Return the [x, y] coordinate for the center point of the cell that contains the specified text.  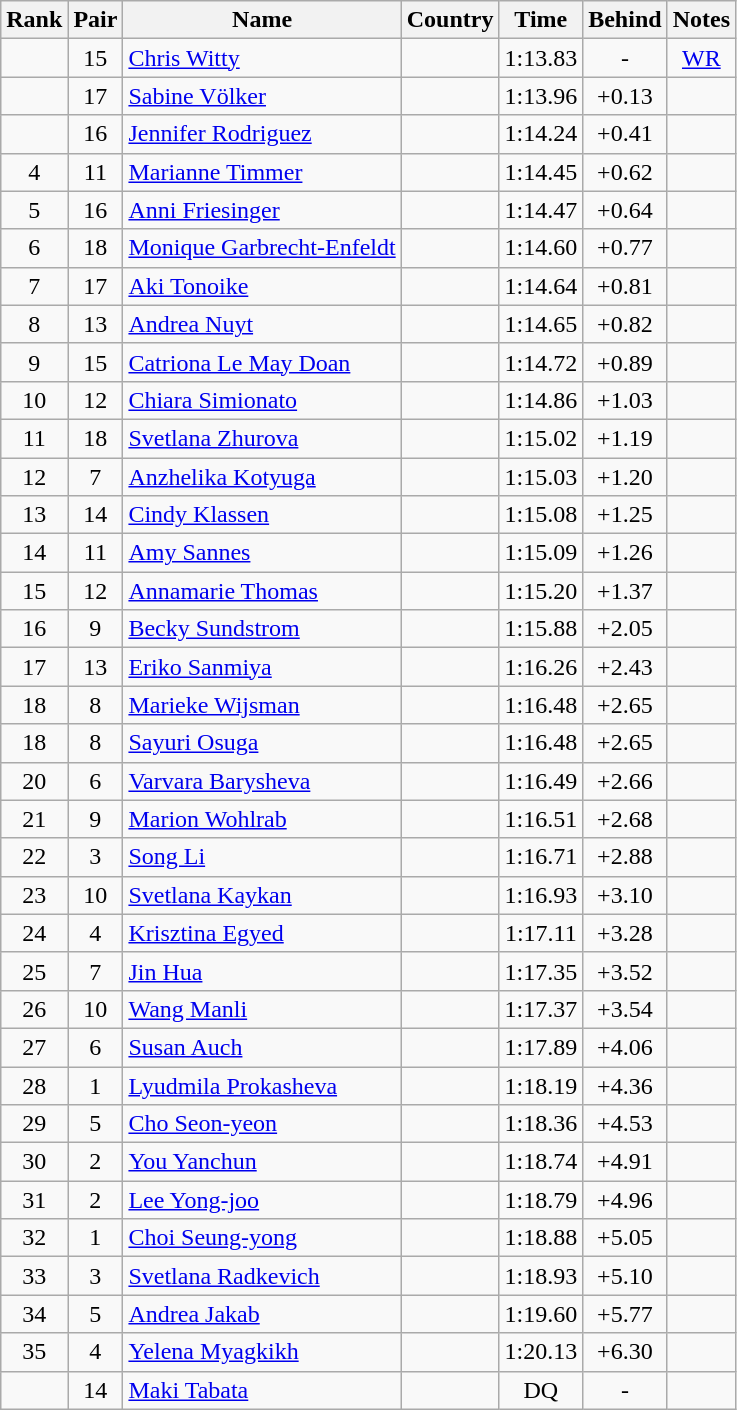
1:14.65 [541, 324]
1:13.96 [541, 96]
Yelena Myagkikh [262, 1352]
Susan Auch [262, 1047]
Marianne Timmer [262, 172]
Eriko Sanmiya [262, 667]
+1.19 [625, 438]
Wang Manli [262, 1009]
+2.66 [625, 781]
Aki Tonoike [262, 286]
+3.54 [625, 1009]
Andrea Nuyt [262, 324]
+2.88 [625, 857]
Anni Friesinger [262, 210]
1:14.64 [541, 286]
+3.28 [625, 933]
+0.81 [625, 286]
Chris Witty [262, 58]
22 [34, 857]
1:14.24 [541, 134]
Andrea Jakab [262, 1314]
1:18.19 [541, 1085]
Varvara Barysheva [262, 781]
+1.20 [625, 477]
+5.05 [625, 1238]
Marion Wohlrab [262, 819]
1:15.20 [541, 591]
Rank [34, 20]
Annamarie Thomas [262, 591]
1:16.93 [541, 895]
Svetlana Zhurova [262, 438]
You Yanchun [262, 1162]
Becky Sundstrom [262, 629]
Notes [701, 20]
26 [34, 1009]
1:14.60 [541, 248]
1:15.88 [541, 629]
+0.89 [625, 362]
1:16.71 [541, 857]
Behind [625, 20]
+4.06 [625, 1047]
Catriona Le May Doan [262, 362]
Time [541, 20]
+1.26 [625, 553]
1:15.08 [541, 515]
29 [34, 1124]
1:17.37 [541, 1009]
Amy Sannes [262, 553]
+0.77 [625, 248]
+1.25 [625, 515]
1:18.93 [541, 1276]
33 [34, 1276]
24 [34, 933]
1:15.09 [541, 553]
Lyudmila Prokasheva [262, 1085]
Choi Seung-yong [262, 1238]
+0.41 [625, 134]
+4.91 [625, 1162]
+0.82 [625, 324]
1:15.02 [541, 438]
Song Li [262, 857]
31 [34, 1200]
1:14.72 [541, 362]
Maki Tabata [262, 1390]
DQ [541, 1390]
Krisztina Egyed [262, 933]
+2.43 [625, 667]
Sayuri Osuga [262, 743]
+0.62 [625, 172]
Pair [96, 20]
35 [34, 1352]
Svetlana Radkevich [262, 1276]
Chiara Simionato [262, 400]
1:14.86 [541, 400]
32 [34, 1238]
Name [262, 20]
+1.03 [625, 400]
WR [701, 58]
28 [34, 1085]
Anzhelika Kotyuga [262, 477]
+4.36 [625, 1085]
1:18.74 [541, 1162]
Country [450, 20]
+3.52 [625, 971]
1:16.49 [541, 781]
+6.30 [625, 1352]
Cho Seon-yeon [262, 1124]
1:20.13 [541, 1352]
+2.05 [625, 629]
+0.64 [625, 210]
Jennifer Rodriguez [262, 134]
1:17.89 [541, 1047]
Cindy Klassen [262, 515]
30 [34, 1162]
34 [34, 1314]
+0.13 [625, 96]
+5.10 [625, 1276]
1:15.03 [541, 477]
1:13.83 [541, 58]
1:17.35 [541, 971]
+2.68 [625, 819]
Sabine Völker [262, 96]
1:14.47 [541, 210]
1:18.79 [541, 1200]
1:18.36 [541, 1124]
27 [34, 1047]
1:14.45 [541, 172]
Monique Garbrecht-Enfeldt [262, 248]
1:18.88 [541, 1238]
Svetlana Kaykan [262, 895]
23 [34, 895]
+5.77 [625, 1314]
1:16.26 [541, 667]
+3.10 [625, 895]
Marieke Wijsman [262, 705]
25 [34, 971]
+4.53 [625, 1124]
+1.37 [625, 591]
Lee Yong-joo [262, 1200]
1:19.60 [541, 1314]
20 [34, 781]
+4.96 [625, 1200]
1:16.51 [541, 819]
21 [34, 819]
Jin Hua [262, 971]
1:17.11 [541, 933]
